Return the [X, Y] coordinate for the center point of the cell that contains the specified text.  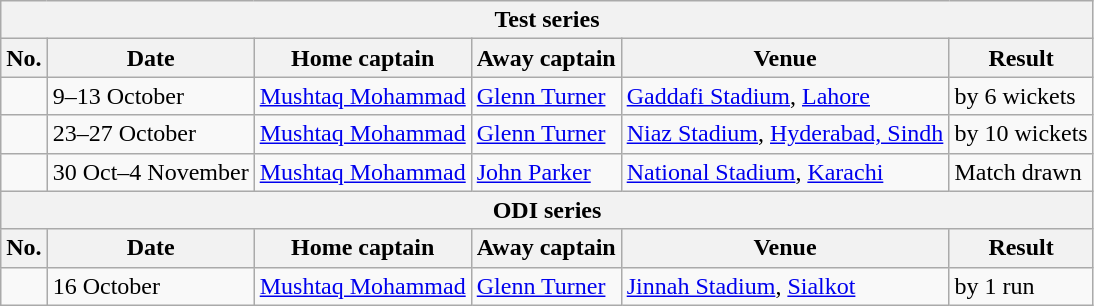
by 10 wickets [1021, 134]
by 6 wickets [1021, 96]
Gaddafi Stadium, Lahore [785, 96]
16 October [150, 286]
ODI series [547, 210]
9–13 October [150, 96]
Test series [547, 20]
Niaz Stadium, Hyderabad, Sindh [785, 134]
Match drawn [1021, 172]
National Stadium, Karachi [785, 172]
by 1 run [1021, 286]
John Parker [546, 172]
Jinnah Stadium, Sialkot [785, 286]
23–27 October [150, 134]
30 Oct–4 November [150, 172]
